Search for the cell housing the specified text and yield its (X, Y) center coordinate. 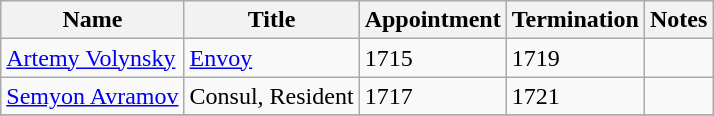
Appointment (432, 20)
Notes (678, 20)
1719 (575, 58)
Artemy Volynsky (92, 58)
Name (92, 20)
1717 (432, 96)
Consul, Resident (272, 96)
Title (272, 20)
Semyon Avramov (92, 96)
Termination (575, 20)
1715 (432, 58)
Envoy (272, 58)
1721 (575, 96)
